Return (x, y) of the center of cell containing provided text 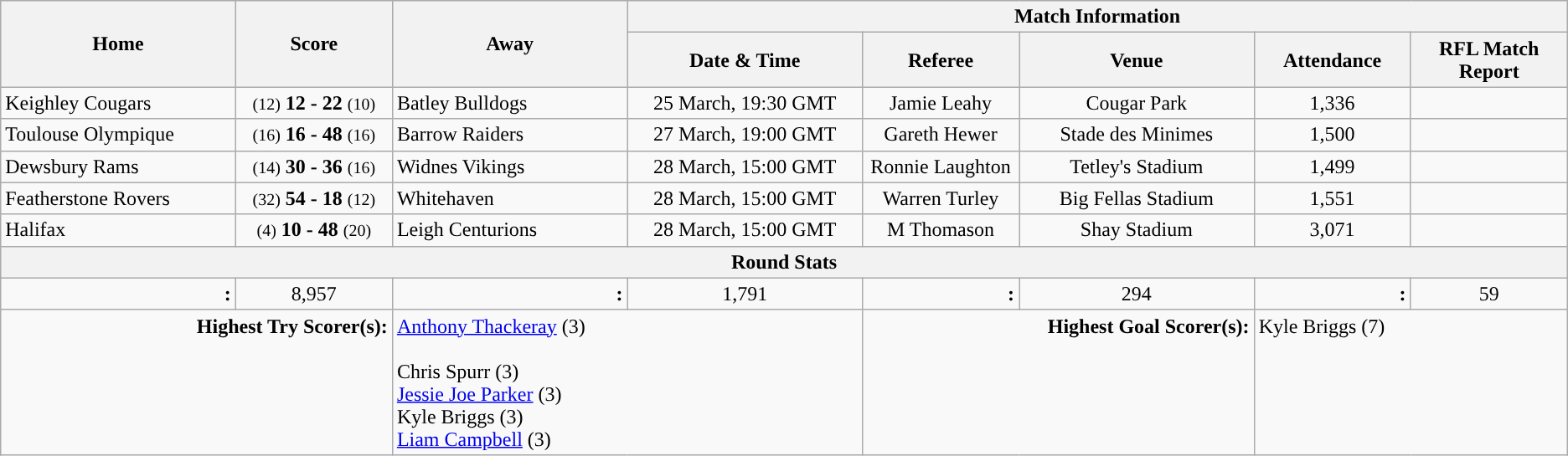
27 March, 19:00 GMT (745, 135)
Gareth Hewer (940, 135)
Dewsbury Rams (119, 167)
(16) 16 - 48 (16) (313, 135)
Featherstone Rovers (119, 198)
Venue (1137, 60)
Big Fellas Stadium (1137, 198)
(32) 54 - 18 (12) (313, 198)
Leigh Centurions (509, 230)
1,500 (1332, 135)
25 March, 19:30 GMT (745, 103)
(14) 30 - 36 (16) (313, 167)
Match Information (1097, 17)
Kyle Briggs (7) (1411, 382)
RFL Match Report (1489, 60)
Whitehaven (509, 198)
Jamie Leahy (940, 103)
(12) 12 - 22 (10) (313, 103)
M Thomason (940, 230)
1,499 (1332, 167)
Home (119, 44)
Keighley Cougars (119, 103)
Shay Stadium (1137, 230)
Anthony Thackeray (3) Chris Spurr (3) Jessie Joe Parker (3) Kyle Briggs (3) Liam Campbell (3) (627, 382)
Score (313, 44)
Batley Bulldogs (509, 103)
1,791 (745, 294)
3,071 (1332, 230)
Widnes Vikings (509, 167)
Date & Time (745, 60)
Referee (940, 60)
Round Stats (784, 262)
Highest Try Scorer(s): (197, 382)
1,336 (1332, 103)
8,957 (313, 294)
Ronnie Laughton (940, 167)
Highest Goal Scorer(s): (1058, 382)
Tetley's Stadium (1137, 167)
Stade des Minimes (1137, 135)
Cougar Park (1137, 103)
Away (509, 44)
1,551 (1332, 198)
59 (1489, 294)
(4) 10 - 48 (20) (313, 230)
Attendance (1332, 60)
294 (1137, 294)
Barrow Raiders (509, 135)
Warren Turley (940, 198)
Toulouse Olympique (119, 135)
Halifax (119, 230)
